Find where the given text appears and provide that cell's center as [x, y] coordinate. 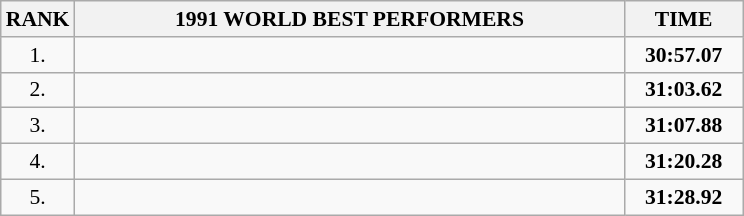
RANK [38, 19]
3. [38, 126]
31:28.92 [684, 197]
30:57.07 [684, 55]
1991 WORLD BEST PERFORMERS [349, 19]
31:07.88 [684, 126]
TIME [684, 19]
31:03.62 [684, 90]
4. [38, 162]
5. [38, 197]
2. [38, 90]
1. [38, 55]
31:20.28 [684, 162]
